Find where the given text appears and provide that cell's center as [x, y] coordinate. 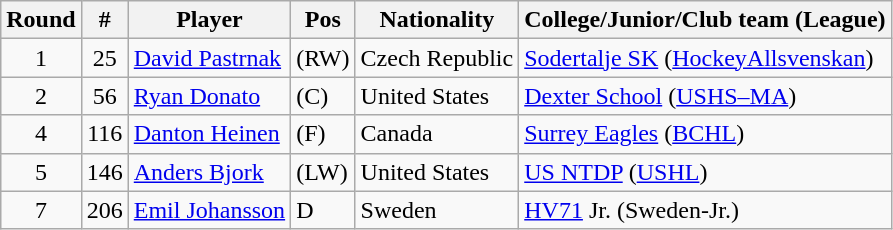
D [323, 210]
146 [104, 172]
Anders Bjork [209, 172]
(C) [323, 96]
116 [104, 134]
College/Junior/Club team (League) [705, 20]
Round [41, 20]
David Pastrnak [209, 58]
Danton Heinen [209, 134]
# [104, 20]
(LW) [323, 172]
Czech Republic [437, 58]
HV71 Jr. (Sweden-Jr.) [705, 210]
56 [104, 96]
Sodertalje SK (HockeyAllsvenskan) [705, 58]
Emil Johansson [209, 210]
5 [41, 172]
Sweden [437, 210]
(RW) [323, 58]
Surrey Eagles (BCHL) [705, 134]
1 [41, 58]
206 [104, 210]
4 [41, 134]
(F) [323, 134]
Ryan Donato [209, 96]
7 [41, 210]
Nationality [437, 20]
Player [209, 20]
Canada [437, 134]
25 [104, 58]
2 [41, 96]
Pos [323, 20]
Dexter School (USHS–MA) [705, 96]
US NTDP (USHL) [705, 172]
